Locate the cell with the specified text and output its [x, y] center coordinate. 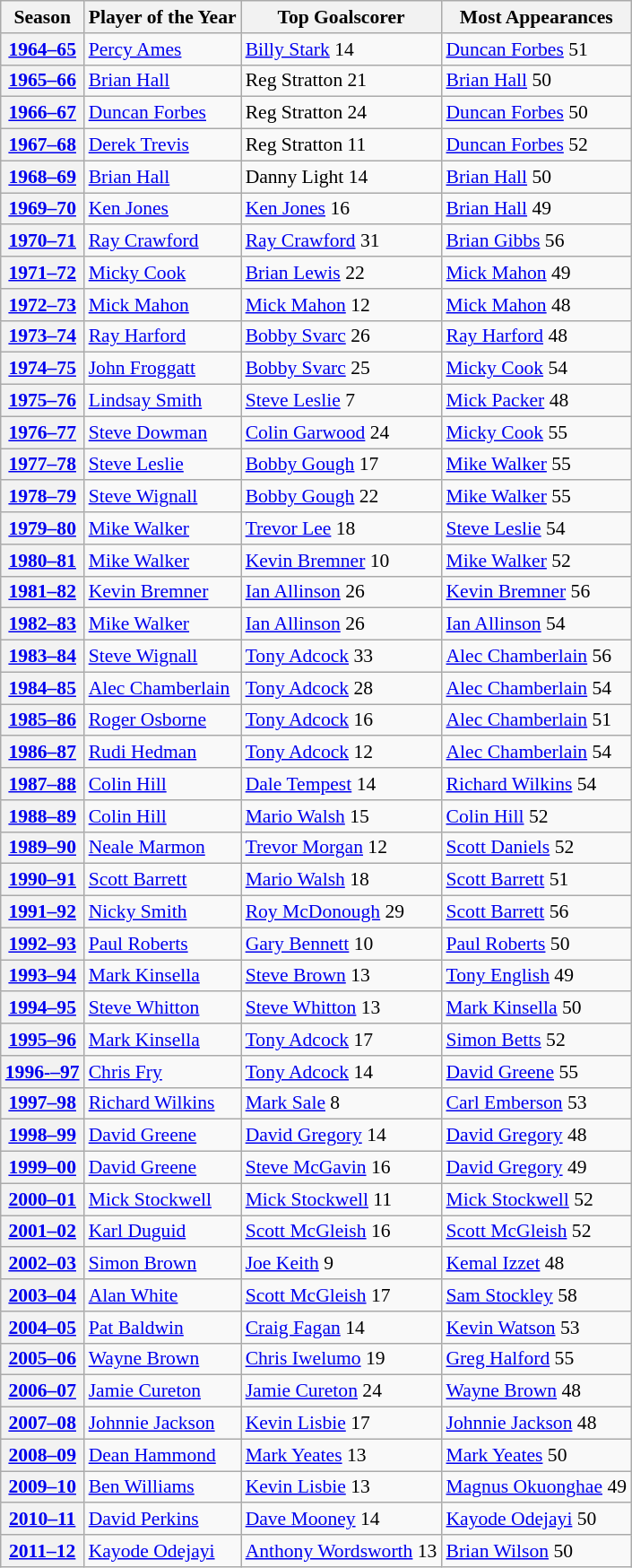
1980–81 [43, 561]
1997–98 [43, 1103]
Colin Hill 52 [536, 816]
Ray Crawford 31 [342, 241]
Kevin Bremner 10 [342, 561]
Scott McGleish 16 [342, 1232]
Duncan Forbes [163, 113]
Scott Barrett [163, 880]
1970–71 [43, 241]
Neale Marmon [163, 848]
Tony Adcock 12 [342, 753]
Mark Sale 8 [342, 1103]
Scott McGleish 17 [342, 1295]
Most Appearances [536, 17]
1985–86 [43, 720]
1999–00 [43, 1168]
1986–87 [43, 753]
2006–07 [43, 1391]
Danny Light 14 [342, 177]
Colin Garwood 24 [342, 432]
Reg Stratton 24 [342, 113]
2009–10 [43, 1487]
1984–85 [43, 688]
Tony English 49 [536, 976]
Mick Packer 48 [536, 401]
2011–12 [43, 1551]
Alec Chamberlain [163, 688]
Micky Cook 55 [536, 432]
1983–84 [43, 657]
1989–90 [43, 848]
Paul Roberts [163, 944]
Simon Brown [163, 1264]
1979–80 [43, 528]
Micky Cook 54 [536, 369]
Chris Fry [163, 1072]
Richard Wilkins 54 [536, 784]
David Gregory 14 [342, 1136]
Karl Duguid [163, 1232]
Johnnie Jackson [163, 1424]
Bobby Svarc 26 [342, 336]
Ian Allinson 54 [536, 624]
Duncan Forbes 50 [536, 113]
1995–96 [43, 1040]
Scott McGleish 52 [536, 1232]
Steve Brown 13 [342, 976]
Reg Stratton 21 [342, 81]
Tony Adcock 28 [342, 688]
Mick Stockwell 11 [342, 1199]
Greg Halford 55 [536, 1359]
1991–92 [43, 912]
Sam Stockley 58 [536, 1295]
Bobby Gough 17 [342, 465]
1994–95 [43, 1008]
Anthony Wordsworth 13 [342, 1551]
Player of the Year [163, 17]
1968–69 [43, 177]
David Perkins [163, 1520]
Chris Iwelumo 19 [342, 1359]
Simon Betts 52 [536, 1040]
Tony Adcock 16 [342, 720]
John Froggatt [163, 369]
Trevor Lee 18 [342, 528]
1993–94 [43, 976]
Ken Jones [163, 209]
1974–75 [43, 369]
David Gregory 49 [536, 1168]
1981–82 [43, 592]
Steve Dowman [163, 432]
Mick Mahon [163, 305]
1978–79 [43, 497]
Reg Stratton 11 [342, 145]
Bobby Gough 22 [342, 497]
Top Goalscorer [342, 17]
Tony Adcock 33 [342, 657]
Johnnie Jackson 48 [536, 1424]
Tony Adcock 17 [342, 1040]
Derek Trevis [163, 145]
Steve Whitton [163, 1008]
Roger Osborne [163, 720]
Mario Walsh 15 [342, 816]
Mario Walsh 18 [342, 880]
Mark Yeates 50 [536, 1455]
Alec Chamberlain 51 [536, 720]
Tony Adcock 14 [342, 1072]
David Greene 55 [536, 1072]
Mick Mahon 12 [342, 305]
2000–01 [43, 1199]
Steve Leslie 54 [536, 528]
Brian Hall 49 [536, 209]
Steve Leslie 7 [342, 401]
Ken Jones 16 [342, 209]
Season [43, 17]
2005–06 [43, 1359]
1998–99 [43, 1136]
Mick Mahon 48 [536, 305]
Brian Wilson 50 [536, 1551]
Pat Baldwin [163, 1328]
2004–05 [43, 1328]
Mark Kinsella 50 [536, 1008]
Duncan Forbes 52 [536, 145]
Wayne Brown [163, 1359]
Roy McDonough 29 [342, 912]
Ben Williams [163, 1487]
Dale Tempest 14 [342, 784]
1990–91 [43, 880]
Alec Chamberlain 56 [536, 657]
Jamie Cureton 24 [342, 1391]
1975–76 [43, 401]
1976–77 [43, 432]
David Gregory 48 [536, 1136]
Kevin Bremner [163, 592]
Steve Whitton 13 [342, 1008]
Kayode Odejayi [163, 1551]
1964–65 [43, 49]
1996-–97 [43, 1072]
Percy Ames [163, 49]
Dave Mooney 14 [342, 1520]
Richard Wilkins [163, 1103]
Scott Barrett 51 [536, 880]
Scott Daniels 52 [536, 848]
Kemal Izzet 48 [536, 1264]
Ray Harford [163, 336]
1966–67 [43, 113]
Jamie Cureton [163, 1391]
Trevor Morgan 12 [342, 848]
2001–02 [43, 1232]
Alan White [163, 1295]
Gary Bennett 10 [342, 944]
1969–70 [43, 209]
Paul Roberts 50 [536, 944]
1977–78 [43, 465]
Kevin Lisbie 13 [342, 1487]
2003–04 [43, 1295]
Lindsay Smith [163, 401]
Scott Barrett 56 [536, 912]
1982–83 [43, 624]
Duncan Forbes 51 [536, 49]
2010–11 [43, 1520]
1973–74 [43, 336]
Kevin Bremner 56 [536, 592]
Kevin Watson 53 [536, 1328]
Magnus Okuonghae 49 [536, 1487]
Carl Emberson 53 [536, 1103]
Kayode Odejayi 50 [536, 1520]
1967–68 [43, 145]
Steve McGavin 16 [342, 1168]
Mick Stockwell [163, 1199]
Ray Crawford [163, 241]
Dean Hammond [163, 1455]
2007–08 [43, 1424]
Brian Gibbs 56 [536, 241]
Mick Mahon 49 [536, 273]
Mike Walker 52 [536, 561]
1965–66 [43, 81]
Bobby Svarc 25 [342, 369]
Brian Lewis 22 [342, 273]
Joe Keith 9 [342, 1264]
Rudi Hedman [163, 753]
Micky Cook [163, 273]
Kevin Lisbie 17 [342, 1424]
2008–09 [43, 1455]
1987–88 [43, 784]
Steve Leslie [163, 465]
1992–93 [43, 944]
Ray Harford 48 [536, 336]
1971–72 [43, 273]
2002–03 [43, 1264]
Mark Yeates 13 [342, 1455]
Mick Stockwell 52 [536, 1199]
1988–89 [43, 816]
Wayne Brown 48 [536, 1391]
1972–73 [43, 305]
Craig Fagan 14 [342, 1328]
Nicky Smith [163, 912]
Billy Stark 14 [342, 49]
